Pinpoint the cell where the given text exists, returning its (X, Y) midpoint coordinate. 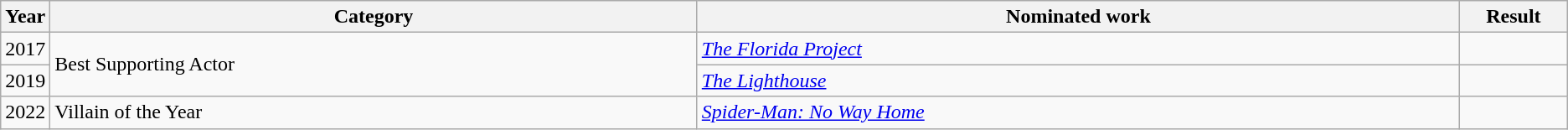
The Lighthouse (1078, 81)
2022 (25, 112)
Year (25, 17)
Category (374, 17)
Villain of the Year (374, 112)
Spider-Man: No Way Home (1078, 112)
2019 (25, 81)
2017 (25, 49)
The Florida Project (1078, 49)
Nominated work (1078, 17)
Result (1514, 17)
Best Supporting Actor (374, 65)
